Capture the cell that displays the provided text and extract its (x, y) central coordinate. 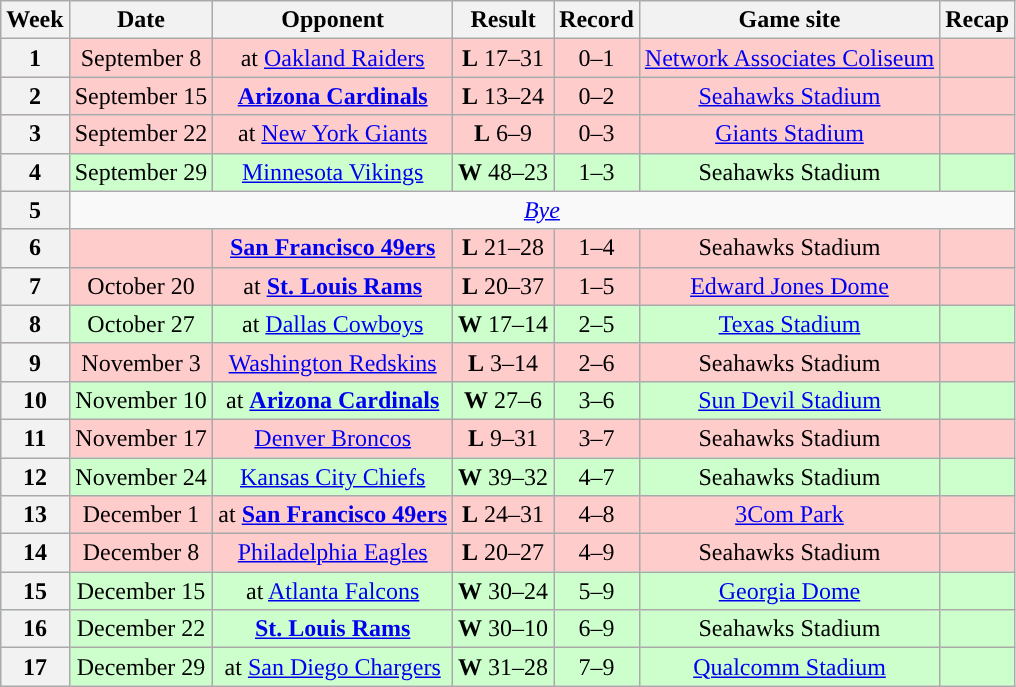
L 17–31 (504, 58)
4–8 (597, 515)
Denver Broncos (333, 438)
Giants Stadium (789, 134)
Arizona Cardinals (333, 96)
2–5 (597, 324)
4–7 (597, 477)
Qualcomm Stadium (789, 667)
3–6 (597, 400)
9 (35, 362)
W 17–14 (504, 324)
1–3 (597, 172)
September 15 (141, 96)
15 (35, 591)
at San Diego Chargers (333, 667)
Network Associates Coliseum (789, 58)
December 29 (141, 667)
Opponent (333, 20)
3–7 (597, 438)
6–9 (597, 629)
at Arizona Cardinals (333, 400)
4–9 (597, 553)
at San Francisco 49ers (333, 515)
4 (35, 172)
September 22 (141, 134)
Philadelphia Eagles (333, 553)
5–9 (597, 591)
16 (35, 629)
L 13–24 (504, 96)
San Francisco 49ers (333, 248)
Sun Devil Stadium (789, 400)
October 27 (141, 324)
November 24 (141, 477)
Edward Jones Dome (789, 286)
3 (35, 134)
Week (35, 20)
Date (141, 20)
3Com Park (789, 515)
6 (35, 248)
at Atlanta Falcons (333, 591)
December 15 (141, 591)
14 (35, 553)
Kansas City Chiefs (333, 477)
September 29 (141, 172)
5 (35, 210)
17 (35, 667)
0–1 (597, 58)
2–6 (597, 362)
L 3–14 (504, 362)
Minnesota Vikings (333, 172)
7–9 (597, 667)
W 30–24 (504, 591)
Recap (978, 20)
November 10 (141, 400)
at Oakland Raiders (333, 58)
Result (504, 20)
November 17 (141, 438)
Texas Stadium (789, 324)
L 20–27 (504, 553)
W 31–28 (504, 667)
1 (35, 58)
December 1 (141, 515)
13 (35, 515)
L 21–28 (504, 248)
at Dallas Cowboys (333, 324)
11 (35, 438)
8 (35, 324)
at New York Giants (333, 134)
0–3 (597, 134)
7 (35, 286)
W 48–23 (504, 172)
Record (597, 20)
L 24–31 (504, 515)
Bye (542, 210)
October 20 (141, 286)
December 8 (141, 553)
at St. Louis Rams (333, 286)
Georgia Dome (789, 591)
December 22 (141, 629)
0–2 (597, 96)
L 9–31 (504, 438)
Washington Redskins (333, 362)
12 (35, 477)
L 6–9 (504, 134)
2 (35, 96)
W 39–32 (504, 477)
L 20–37 (504, 286)
St. Louis Rams (333, 629)
W 30–10 (504, 629)
1–5 (597, 286)
10 (35, 400)
W 27–6 (504, 400)
November 3 (141, 362)
Game site (789, 20)
1–4 (597, 248)
September 8 (141, 58)
